Pinpoint the cell where the given text exists, returning its (X, Y) midpoint coordinate. 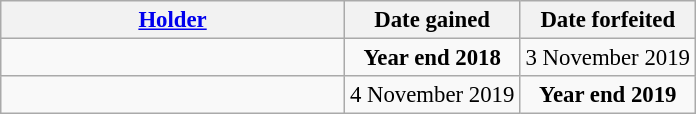
3 November 2019 (608, 58)
4 November 2019 (432, 95)
Date gained (432, 20)
Year end 2018 (432, 58)
Holder (173, 20)
Date forfeited (608, 20)
Year end 2019 (608, 95)
